Detect which cell encompasses the target text, then output its [X, Y] center coordinate. 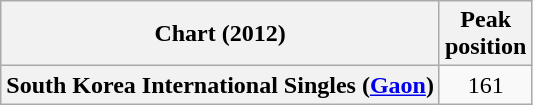
South Korea International Singles (Gaon) [220, 85]
161 [485, 85]
Chart (2012) [220, 34]
Peakposition [485, 34]
